For the text-containing cell, return its midpoint in (x, y) coordinate format. 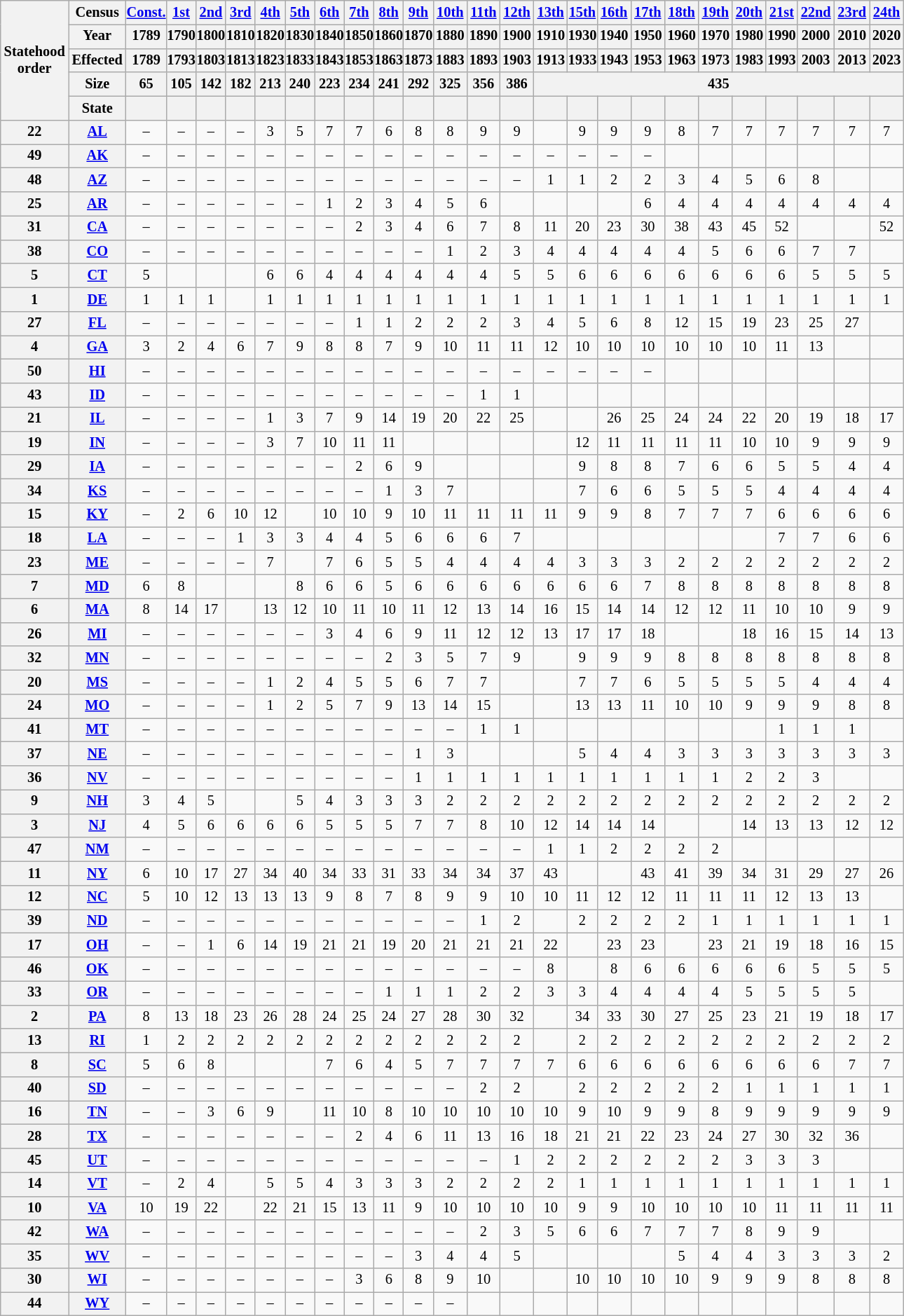
IN (97, 443)
1870 (418, 36)
1790 (181, 36)
44 (35, 1303)
1853 (359, 60)
9th (418, 12)
4th (270, 12)
FL (97, 323)
1983 (749, 60)
1843 (329, 60)
GA (97, 347)
47 (35, 849)
PA (97, 1017)
1860 (389, 36)
12th (516, 12)
21st (782, 12)
TN (97, 1112)
MD (97, 586)
213 (270, 84)
1813 (240, 60)
1893 (484, 60)
Census (97, 12)
42 (35, 1232)
142 (212, 84)
24th (886, 12)
241 (389, 84)
223 (329, 84)
6th (329, 12)
Year (97, 36)
46 (35, 968)
AK (97, 156)
CO (97, 252)
1913 (551, 60)
3rd (240, 12)
WI (97, 1280)
MS (97, 682)
KY (97, 514)
LA (97, 538)
IL (97, 418)
OH (97, 945)
18th (681, 12)
DE (97, 299)
TX (97, 1136)
35 (35, 1256)
AR (97, 203)
NY (97, 873)
WA (97, 1232)
2000 (816, 36)
NE (97, 753)
1793 (181, 60)
1973 (715, 60)
MO (97, 706)
1930 (582, 36)
1940 (614, 36)
1873 (418, 60)
VA (97, 1208)
CA (97, 227)
MA (97, 610)
16th (614, 12)
1990 (782, 36)
1953 (648, 60)
NH (97, 801)
1933 (582, 60)
2003 (816, 60)
ID (97, 395)
11th (484, 12)
7th (359, 12)
RI (97, 1041)
ND (97, 921)
22nd (816, 12)
435 (719, 84)
AZ (97, 179)
2023 (886, 60)
13th (551, 12)
325 (450, 84)
1970 (715, 36)
182 (240, 84)
SC (97, 1064)
15th (582, 12)
10th (450, 12)
1820 (270, 36)
UT (97, 1160)
Statehoodorder (35, 60)
49 (35, 156)
1823 (270, 60)
2nd (212, 12)
WV (97, 1256)
19th (715, 12)
8th (389, 12)
Const. (146, 12)
20th (749, 12)
1830 (300, 36)
2013 (852, 60)
1903 (516, 60)
1st (181, 12)
OR (97, 992)
1963 (681, 60)
1960 (681, 36)
2010 (852, 36)
1900 (516, 36)
1943 (614, 60)
OK (97, 968)
1950 (648, 36)
234 (359, 84)
1980 (749, 36)
1850 (359, 36)
ME (97, 562)
1910 (551, 36)
MI (97, 634)
1890 (484, 36)
1810 (240, 36)
356 (484, 84)
23rd (852, 12)
105 (181, 84)
1833 (300, 60)
WY (97, 1303)
NV (97, 777)
17th (648, 12)
Effected (97, 60)
NJ (97, 825)
AL (97, 132)
240 (300, 84)
CT (97, 275)
386 (516, 84)
IA (97, 467)
48 (35, 179)
VT (97, 1184)
1880 (450, 36)
1840 (329, 36)
HI (97, 371)
1883 (450, 60)
1993 (782, 60)
State (97, 108)
MN (97, 658)
65 (146, 84)
MT (97, 729)
1803 (212, 60)
50 (35, 371)
292 (418, 84)
2020 (886, 36)
NC (97, 897)
NM (97, 849)
1863 (389, 60)
SD (97, 1088)
5th (300, 12)
1800 (212, 36)
Size (97, 84)
KS (97, 491)
